Pinpoint the cell where the given text exists, returning its (X, Y) midpoint coordinate. 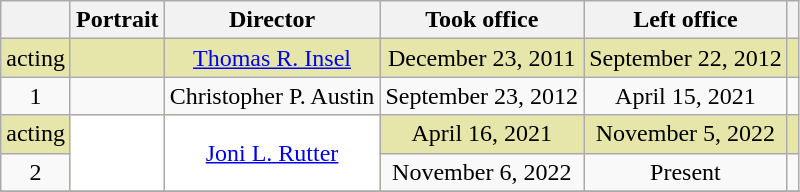
September 23, 2012 (482, 96)
December 23, 2011 (482, 58)
Joni L. Rutter (272, 153)
2 (36, 172)
November 5, 2022 (686, 134)
April 15, 2021 (686, 96)
Present (686, 172)
September 22, 2012 (686, 58)
Thomas R. Insel (272, 58)
Portrait (117, 20)
Took office (482, 20)
1 (36, 96)
Left office (686, 20)
November 6, 2022 (482, 172)
Director (272, 20)
April 16, 2021 (482, 134)
Christopher P. Austin (272, 96)
